For the text-containing cell, return its midpoint in (x, y) coordinate format. 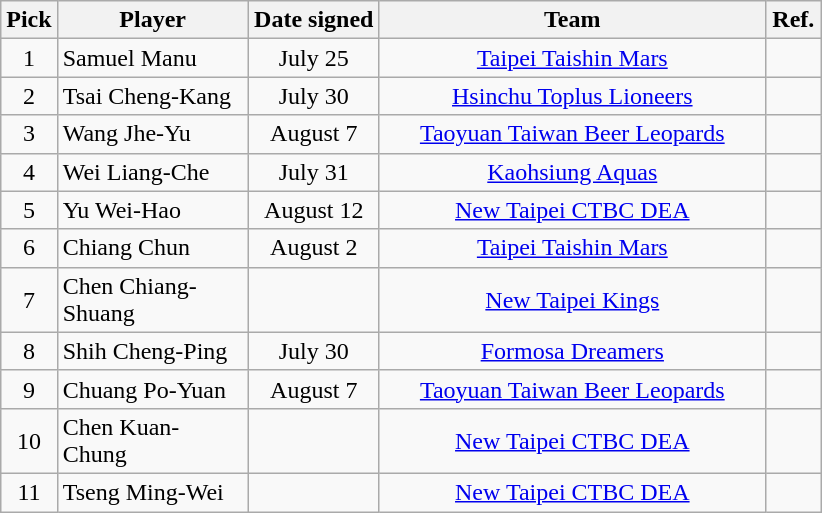
Ref. (793, 20)
Chen Kuan-Chung (152, 440)
Kaohsiung Aquas (572, 172)
4 (29, 172)
9 (29, 389)
New Taipei Kings (572, 300)
Yu Wei-Hao (152, 210)
6 (29, 248)
10 (29, 440)
3 (29, 134)
August 12 (314, 210)
August 2 (314, 248)
Shih Cheng-Ping (152, 351)
11 (29, 492)
Pick (29, 20)
July 25 (314, 58)
Tseng Ming-Wei (152, 492)
Chuang Po-Yuan (152, 389)
Player (152, 20)
7 (29, 300)
5 (29, 210)
Wang Jhe-Yu (152, 134)
8 (29, 351)
Tsai Cheng-Kang (152, 96)
Wei Liang-Che (152, 172)
Formosa Dreamers (572, 351)
Hsinchu Toplus Lioneers (572, 96)
Samuel Manu (152, 58)
Team (572, 20)
Chen Chiang-Shuang (152, 300)
Date signed (314, 20)
Chiang Chun (152, 248)
July 31 (314, 172)
2 (29, 96)
1 (29, 58)
